Scan for the cell matching the given text and deliver its (X, Y) coordinate at center. 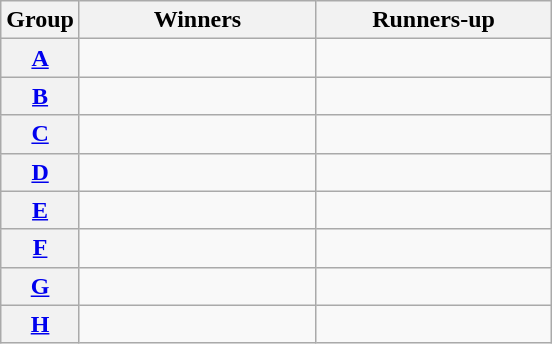
H (40, 324)
G (40, 286)
Runners-up (433, 20)
A (40, 58)
F (40, 248)
C (40, 134)
B (40, 96)
Group (40, 20)
D (40, 172)
Winners (197, 20)
E (40, 210)
